Pinpoint the cell where the given text exists, returning its [X, Y] midpoint coordinate. 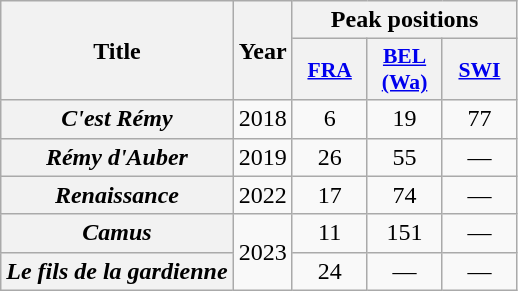
Renaissance [117, 195]
55 [404, 157]
2019 [262, 157]
C'est Rémy [117, 119]
Rémy d'Auber [117, 157]
74 [404, 195]
77 [480, 119]
151 [404, 233]
2018 [262, 119]
24 [330, 271]
FRA [330, 70]
19 [404, 119]
Le fils de la gardienne [117, 271]
11 [330, 233]
17 [330, 195]
2023 [262, 252]
2022 [262, 195]
Title [117, 50]
Peak positions [404, 20]
26 [330, 157]
6 [330, 119]
SWI [480, 70]
Camus [117, 233]
Year [262, 50]
BEL (Wa) [404, 70]
